Locate the cell with the specified text and output its (X, Y) center coordinate. 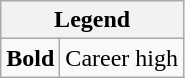
Legend (92, 20)
Career high (122, 58)
Bold (30, 58)
